Provide the [X, Y] coordinate of the cell's center where the given text is located.  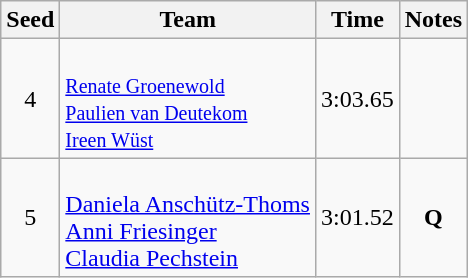
Seed [30, 20]
3:01.52 [357, 218]
Team [188, 20]
Notes [433, 20]
3:03.65 [357, 98]
Q [433, 218]
Daniela Anschütz-ThomsAnni FriesingerClaudia Pechstein [188, 218]
Time [357, 20]
5 [30, 218]
Renate GroenewoldPaulien van DeutekomIreen Wüst [188, 98]
4 [30, 98]
